Find where the given text appears and provide that cell's center as (x, y) coordinate. 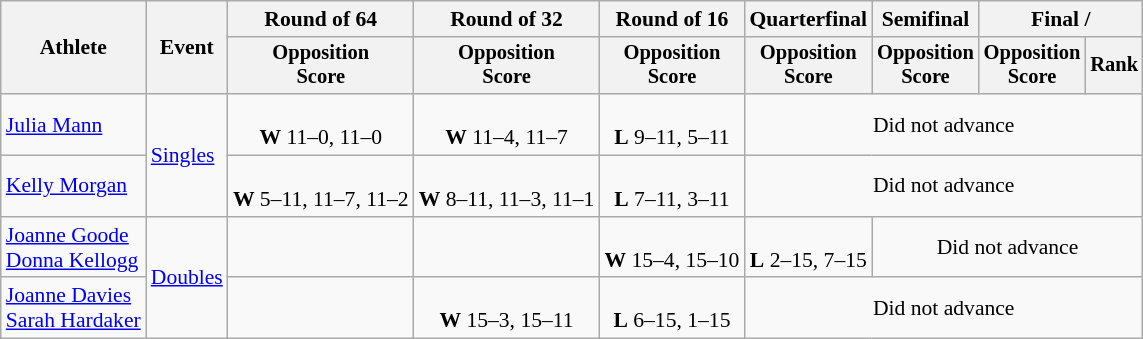
W 11–4, 11–7 (507, 124)
Event (187, 48)
W 15–3, 15–11 (507, 308)
Round of 16 (672, 19)
L 7–11, 3–11 (672, 186)
L 9–11, 5–11 (672, 124)
Kelly Morgan (74, 186)
Julia Mann (74, 124)
Singles (187, 155)
Round of 32 (507, 19)
W 15–4, 15–10 (672, 248)
Semifinal (926, 19)
Doubles (187, 278)
Round of 64 (321, 19)
Joanne DaviesSarah Hardaker (74, 308)
Athlete (74, 48)
W 5–11, 11–7, 11–2 (321, 186)
Final / (1061, 19)
L 2–15, 7–15 (808, 248)
Joanne GoodeDonna Kellogg (74, 248)
W 11–0, 11–0 (321, 124)
Quarterfinal (808, 19)
L 6–15, 1–15 (672, 308)
Rank (1114, 66)
W 8–11, 11–3, 11–1 (507, 186)
